Return the [X, Y] coordinate for the center point of the cell that contains the specified text.  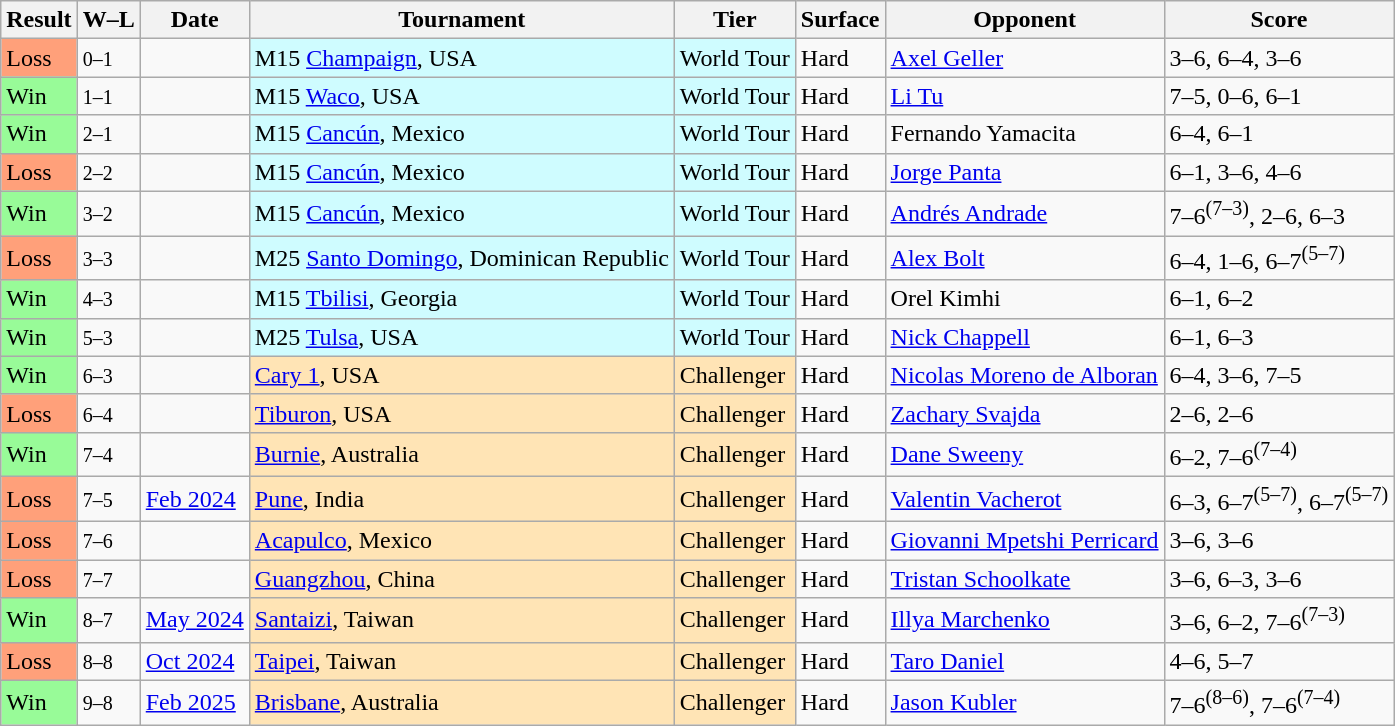
M25 Santo Domingo, Dominican Republic [462, 258]
7–5 [108, 500]
Valentin Vacherot [1024, 500]
Nick Chappell [1024, 337]
Illya Marchenko [1024, 620]
5–3 [108, 337]
4–3 [108, 299]
Pune, India [462, 500]
Feb 2025 [194, 702]
Nicolas Moreno de Alboran [1024, 375]
Andrés Andrade [1024, 214]
6–4, 1–6, 6–7(5–7) [1279, 258]
6–3 [108, 375]
6–1, 6–3 [1279, 337]
2–1 [108, 134]
Result [39, 20]
6–3, 6–7(5–7), 6–7(5–7) [1279, 500]
Tristan Schoolkate [1024, 579]
7–4 [108, 454]
Date [194, 20]
Orel Kimhi [1024, 299]
M15 Champaign, USA [462, 58]
M15 Waco, USA [462, 96]
2–2 [108, 172]
3–3 [108, 258]
7–7 [108, 579]
Opponent [1024, 20]
Fernando Yamacita [1024, 134]
May 2024 [194, 620]
3–6, 6–3, 3–6 [1279, 579]
Burnie, Australia [462, 454]
7–6(7–3), 2–6, 6–3 [1279, 214]
4–6, 5–7 [1279, 661]
Axel Geller [1024, 58]
8–7 [108, 620]
Taro Daniel [1024, 661]
M15 Tbilisi, Georgia [462, 299]
9–8 [108, 702]
7–6 [108, 541]
Guangzhou, China [462, 579]
Brisbane, Australia [462, 702]
Tiburon, USA [462, 413]
Cary 1, USA [462, 375]
Tier [734, 20]
Acapulco, Mexico [462, 541]
7–5, 0–6, 6–1 [1279, 96]
Giovanni Mpetshi Perricard [1024, 541]
Feb 2024 [194, 500]
2–6, 2–6 [1279, 413]
6–2, 7–6(7–4) [1279, 454]
6–1, 6–2 [1279, 299]
Santaizi, Taiwan [462, 620]
Tournament [462, 20]
6–1, 3–6, 4–6 [1279, 172]
3–6, 6–2, 7–6(7–3) [1279, 620]
6–4, 3–6, 7–5 [1279, 375]
Taipei, Taiwan [462, 661]
3–2 [108, 214]
Surface [840, 20]
Dane Sweeny [1024, 454]
W–L [108, 20]
M25 Tulsa, USA [462, 337]
1–1 [108, 96]
3–6, 6–4, 3–6 [1279, 58]
Li Tu [1024, 96]
Oct 2024 [194, 661]
Alex Bolt [1024, 258]
7–6(8–6), 7–6(7–4) [1279, 702]
Zachary Svajda [1024, 413]
Jason Kubler [1024, 702]
Jorge Panta [1024, 172]
6–4, 6–1 [1279, 134]
8–8 [108, 661]
6–4 [108, 413]
0–1 [108, 58]
3–6, 3–6 [1279, 541]
Score [1279, 20]
